From the cell containing the given text, extract its center point as [X, Y] coordinate. 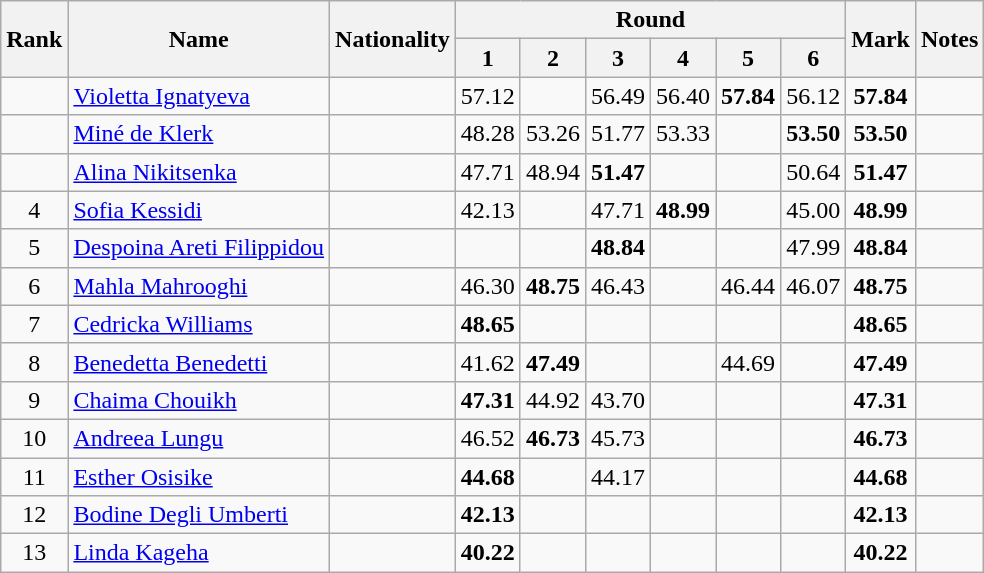
46.30 [488, 286]
46.43 [618, 286]
Bodine Degli Umberti [199, 515]
Mark [881, 39]
53.33 [684, 134]
Mahla Mahrooghi [199, 286]
Despoina Areti Filippidou [199, 248]
50.64 [814, 172]
44.17 [618, 477]
Name [199, 39]
8 [34, 362]
Miné de Klerk [199, 134]
44.69 [748, 362]
45.00 [814, 210]
Cedricka Williams [199, 324]
11 [34, 477]
10 [34, 438]
56.49 [618, 96]
1 [488, 58]
46.52 [488, 438]
46.07 [814, 286]
43.70 [618, 400]
Benedetta Benedetti [199, 362]
Alina Nikitsenka [199, 172]
51.77 [618, 134]
13 [34, 553]
57.12 [488, 96]
12 [34, 515]
Sofia Kessidi [199, 210]
9 [34, 400]
3 [618, 58]
47.99 [814, 248]
48.28 [488, 134]
46.44 [748, 286]
Linda Kageha [199, 553]
44.92 [552, 400]
45.73 [618, 438]
Violetta Ignatyeva [199, 96]
41.62 [488, 362]
Rank [34, 39]
56.12 [814, 96]
Esther Osisike [199, 477]
2 [552, 58]
56.40 [684, 96]
7 [34, 324]
Notes [949, 39]
Round [650, 20]
Andreea Lungu [199, 438]
53.26 [552, 134]
Chaima Chouikh [199, 400]
48.94 [552, 172]
Nationality [393, 39]
